Find where the given text appears and provide that cell's center as [x, y] coordinate. 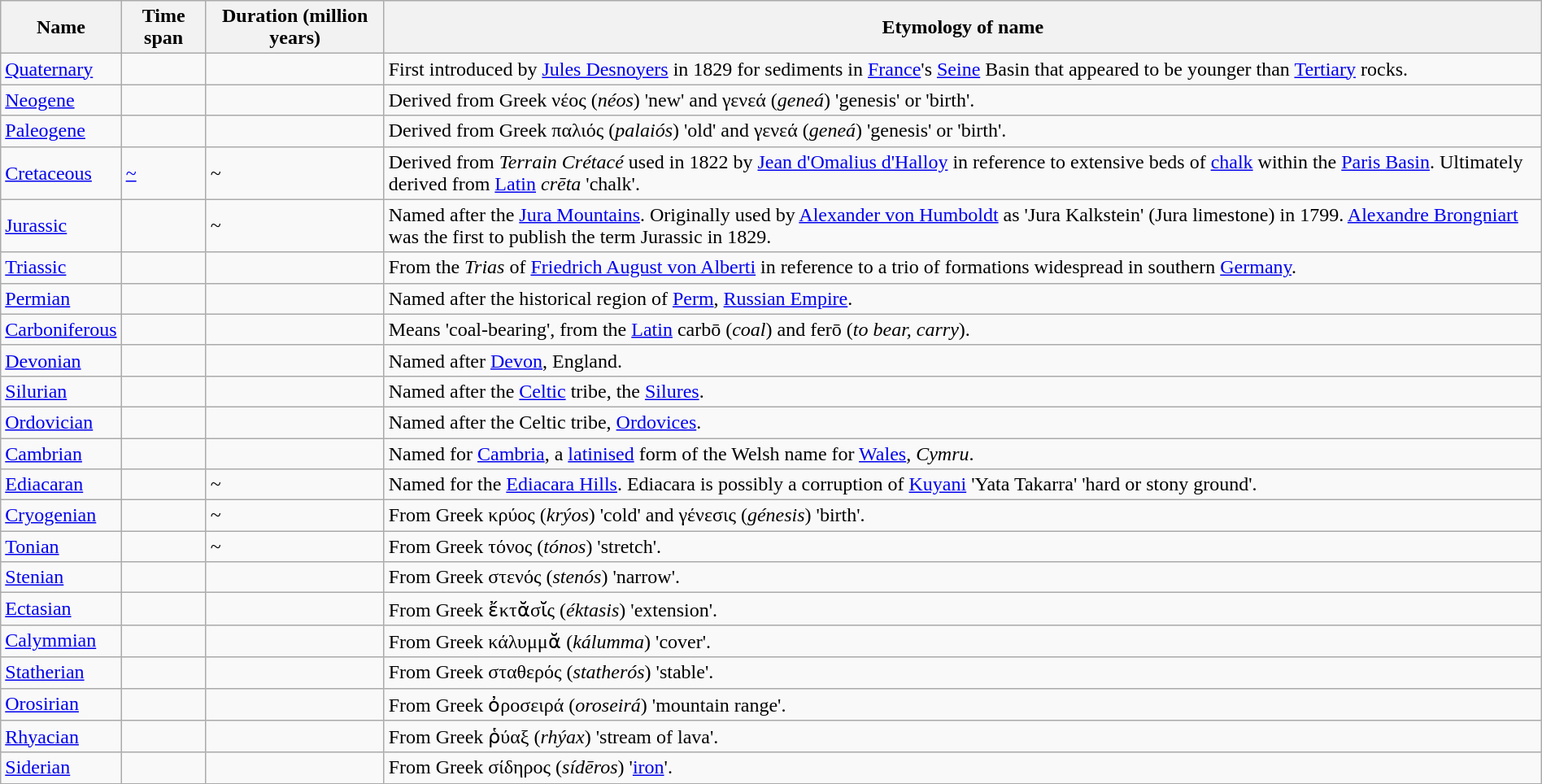
Calymmian [61, 641]
Statherian [61, 673]
Jurassic [61, 226]
Silurian [61, 391]
Paleogene [61, 131]
From Greek ῥύαξ (rhýax) 'stream of lava'. [963, 737]
Tonian [61, 547]
Carboniferous [61, 329]
Neogene [61, 100]
Devonian [61, 360]
Triassic [61, 268]
Name [61, 28]
Orosirian [61, 704]
Named for Cambria, a latinised form of the Welsh name for Wales, Cymru. [963, 453]
Named after the Celtic tribe, Ordovices. [963, 422]
Cryogenian [61, 516]
Cretaceous [61, 172]
Quaternary [61, 69]
Rhyacian [61, 737]
Ectasian [61, 609]
Named after Devon, England. [963, 360]
From Greek κρύος (krýos) 'cold' and γένεσις (génesis) 'birth'. [963, 516]
Ediacaran [61, 485]
Cambrian [61, 453]
From the Trias of Friedrich August von Alberti in reference to a trio of formations widespread in southern Germany. [963, 268]
From Greek σταθερός (statherós) 'stable'. [963, 673]
Ordovician [61, 422]
Means 'coal-bearing', from the Latin carbō (coal) and ferō (to bear, carry). [963, 329]
From Greek στενός (stenós) 'narrow'. [963, 577]
From Greek ἔκτᾰσῐς (éktasis) 'extension'. [963, 609]
Named for the Ediacara Hills. Ediacara is possibly a corruption of Kuyani 'Yata Takarra' 'hard or stony ground'. [963, 485]
From Greek τόνος (tónos) 'stretch'. [963, 547]
Etymology of name [963, 28]
Derived from Greek νέος (néos) 'new' and γενεά (geneá) 'genesis' or 'birth'. [963, 100]
From Greek σίδηρος (sídēros) 'iron'. [963, 768]
From Greek κάλυμμᾰ (kálumma) 'cover'. [963, 641]
Named after the historical region of Perm, Russian Empire. [963, 298]
Permian [61, 298]
Duration (million years) [294, 28]
Named after the Celtic tribe, the Silures. [963, 391]
Siderian [61, 768]
Derived from Greek παλιός (palaiós) 'old' and γενεά (geneá) 'genesis' or 'birth'. [963, 131]
From Greek ὀροσειρά (oroseirá) 'mountain range'. [963, 704]
First introduced by Jules Desnoyers in 1829 for sediments in France's Seine Basin that appeared to be younger than Tertiary rocks. [963, 69]
Time span [163, 28]
Stenian [61, 577]
